Detect which cell encompasses the target text, then output its (X, Y) center coordinate. 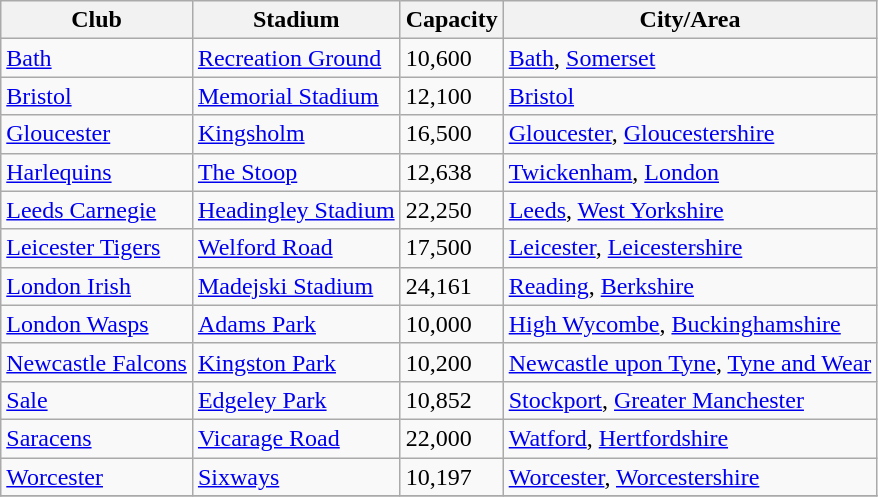
17,500 (452, 248)
Capacity (452, 20)
Club (97, 20)
Bath (97, 58)
Leicester, Leicestershire (690, 248)
Vicarage Road (296, 438)
Memorial Stadium (296, 96)
Newcastle Falcons (97, 362)
12,638 (452, 172)
Harlequins (97, 172)
Twickenham, London (690, 172)
Newcastle upon Tyne, Tyne and Wear (690, 362)
London Wasps (97, 324)
Stadium (296, 20)
10,600 (452, 58)
Gloucester (97, 134)
Madejski Stadium (296, 286)
Recreation Ground (296, 58)
Leeds Carnegie (97, 210)
Kingston Park (296, 362)
10,200 (452, 362)
Leicester Tigers (97, 248)
London Irish (97, 286)
Worcester, Worcestershire (690, 477)
High Wycombe, Buckinghamshire (690, 324)
Kingsholm (296, 134)
Watford, Hertfordshire (690, 438)
The Stoop (296, 172)
Reading, Berkshire (690, 286)
Worcester (97, 477)
Welford Road (296, 248)
10,852 (452, 400)
Sale (97, 400)
Bath, Somerset (690, 58)
10,197 (452, 477)
Leeds, West Yorkshire (690, 210)
10,000 (452, 324)
City/Area (690, 20)
16,500 (452, 134)
Stockport, Greater Manchester (690, 400)
Headingley Stadium (296, 210)
Sixways (296, 477)
Edgeley Park (296, 400)
Saracens (97, 438)
Gloucester, Gloucestershire (690, 134)
24,161 (452, 286)
12,100 (452, 96)
22,250 (452, 210)
Adams Park (296, 324)
22,000 (452, 438)
